Determine the [x, y] coordinate at the center of the cell enclosing the given text.  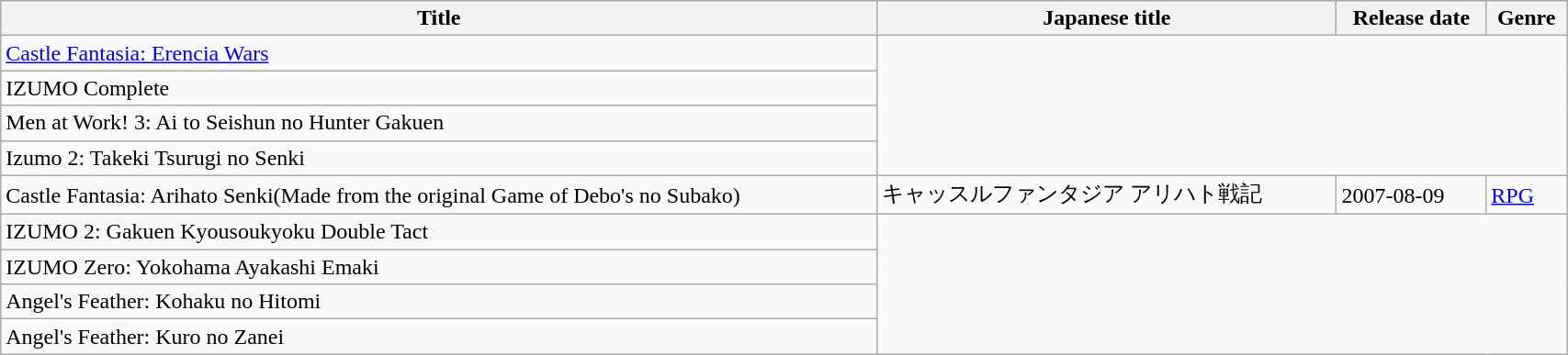
キャッスルファンタジア アリハト戦記 [1107, 194]
Release date [1411, 18]
Angel's Feather: Kohaku no Hitomi [439, 302]
Castle Fantasia: Erencia Wars [439, 53]
IZUMO Zero: Yokohama Ayakashi Emaki [439, 267]
2007-08-09 [1411, 194]
Japanese title [1107, 18]
Men at Work! 3: Ai to Seishun no Hunter Gakuen [439, 123]
Angel's Feather: Kuro no Zanei [439, 337]
Castle Fantasia: Arihato Senki(Made from the original Game of Debo's no Subako) [439, 194]
IZUMO 2: Gakuen Kyousoukyoku Double Tact [439, 232]
Genre [1527, 18]
IZUMO Complete [439, 88]
Izumo 2: Takeki Tsurugi no Senki [439, 158]
Title [439, 18]
RPG [1527, 194]
